Locate the cell with the specified text and output its [x, y] center coordinate. 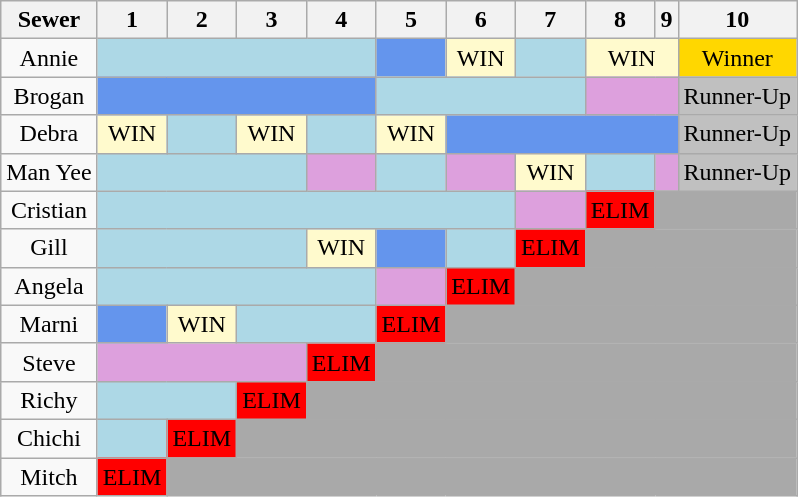
Gill [49, 248]
Brogan [49, 96]
Richy [49, 400]
Mitch [49, 477]
7 [551, 20]
Steve [49, 362]
Sewer [49, 20]
9 [666, 20]
Winner [738, 58]
Marni [49, 324]
Angela [49, 286]
Annie [49, 58]
4 [341, 20]
Man Yee [49, 172]
2 [202, 20]
8 [620, 20]
3 [272, 20]
Cristian [49, 210]
6 [481, 20]
10 [738, 20]
5 [411, 20]
1 [132, 20]
Chichi [49, 438]
Debra [49, 134]
